Find where the given text appears and provide that cell's center as [X, Y] coordinate. 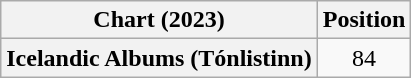
Icelandic Albums (Tónlistinn) [159, 58]
Chart (2023) [159, 20]
Position [364, 20]
84 [364, 58]
